Extract the (x, y) coordinate from the center of the cell holding the provided text.  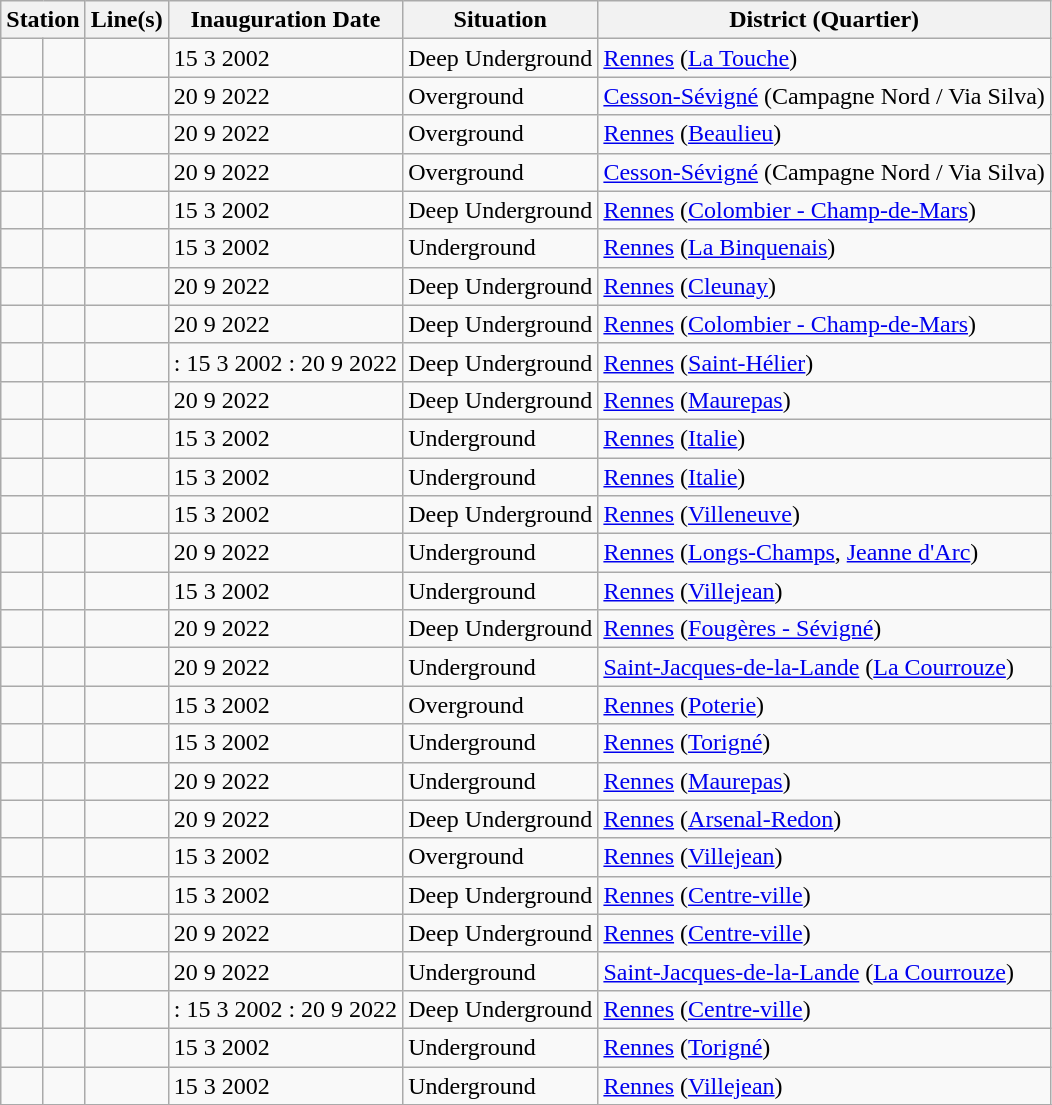
Situation (500, 20)
Rennes (Poterie) (824, 705)
Rennes (Beaulieu) (824, 134)
Line(s) (126, 20)
Rennes (La Touche) (824, 58)
Rennes (Saint-Hélier) (824, 362)
Rennes (Cleunay) (824, 286)
District (Quartier) (824, 20)
Rennes (La Binquenais) (824, 248)
Rennes (Arsenal-Redon) (824, 819)
Inauguration Date (285, 20)
Rennes (Fougères - Sévigné) (824, 629)
Station (43, 20)
Rennes (Villeneuve) (824, 515)
Rennes (Longs-Champs, Jeanne d'Arc) (824, 553)
